Find where the given text appears and provide that cell's center as [X, Y] coordinate. 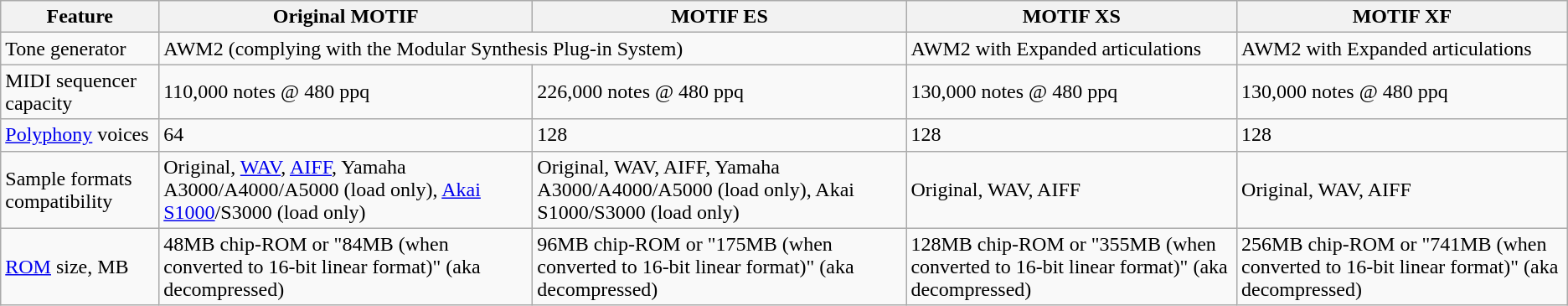
MIDI sequencer capacity [80, 92]
ROM size, MB [80, 267]
Feature [80, 17]
Sample formats compatibility [80, 189]
MOTIF XS [1072, 17]
MOTIF ES [720, 17]
96MB chip-ROM or "175MB (when converted to 16-bit linear format)" (aka decompressed) [720, 267]
226,000 notes @ 480 ppq [720, 92]
Tone generator [80, 49]
48MB chip-ROM or "84MB (when converted to 16-bit linear format)" (aka decompressed) [346, 267]
64 [346, 135]
MOTIF XF [1402, 17]
110,000 notes @ 480 ppq [346, 92]
Original MOTIF [346, 17]
AWM2 (complying with the Modular Synthesis Plug-in System) [533, 49]
256MB chip-ROM or "741MB (when converted to 16-bit linear format)" (aka decompressed) [1402, 267]
Polyphony voices [80, 135]
128MB chip-ROM or "355MB (when converted to 16-bit linear format)" (aka decompressed) [1072, 267]
